For the text-containing cell, return its midpoint in (x, y) coordinate format. 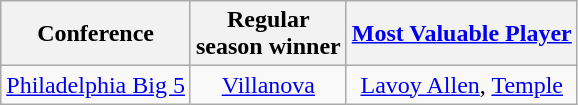
Most Valuable Player (462, 34)
Philadelphia Big 5 (96, 85)
Conference (96, 34)
Lavoy Allen, Temple (462, 85)
Regular season winner (268, 34)
Villanova (268, 85)
